Determine the [x, y] coordinate at the center of the cell enclosing the given text.  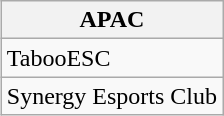
APAC [112, 20]
TabooESC [112, 58]
Synergy Esports Club [112, 96]
